Provide the [X, Y] coordinate of the cell's center where the given text is located.  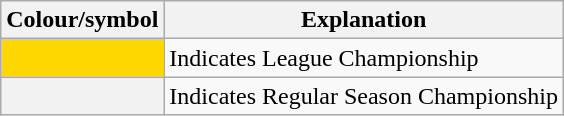
Indicates League Championship [364, 58]
Explanation [364, 20]
Indicates Regular Season Championship [364, 96]
Colour/symbol [82, 20]
